Pinpoint the cell where the given text exists, returning its [X, Y] midpoint coordinate. 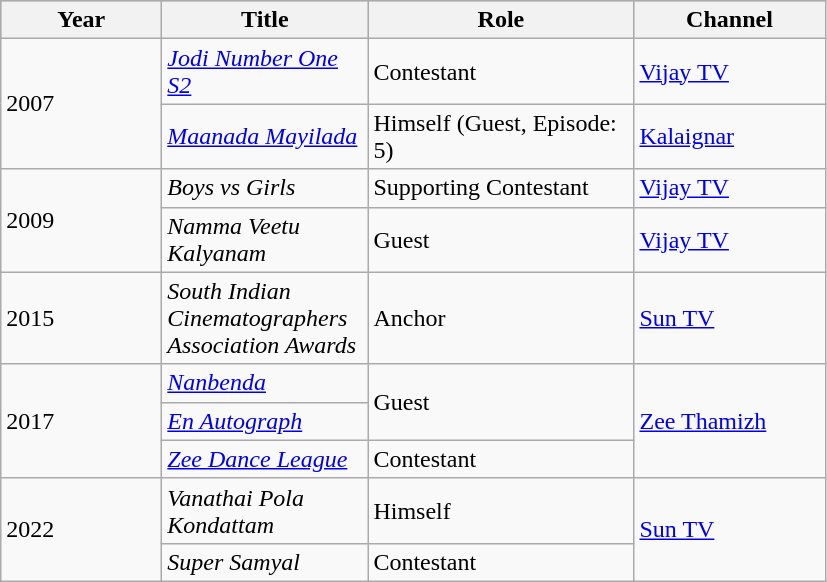
Zee Dance League [265, 459]
Title [265, 20]
Jodi Number One S2 [265, 72]
Anchor [501, 318]
2007 [82, 104]
Supporting Contestant [501, 188]
Namma Veetu Kalyanam [265, 240]
En Autograph [265, 421]
Super Samyal [265, 562]
Vanathai Pola Kondattam [265, 510]
2017 [82, 421]
South Indian Cinematographers Association Awards [265, 318]
Role [501, 20]
Year [82, 20]
2009 [82, 220]
Zee Thamizh [730, 421]
2015 [82, 318]
Boys vs Girls [265, 188]
Kalaignar [730, 136]
Channel [730, 20]
Himself (Guest, Episode: 5) [501, 136]
Nanbenda [265, 383]
Himself [501, 510]
Maanada Mayilada [265, 136]
2022 [82, 530]
